Output the [x, y] coordinate of the center of the cell containing the given text.  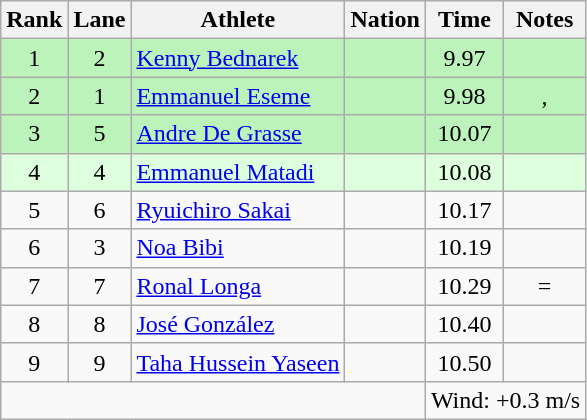
Time [464, 20]
, [545, 96]
10.17 [464, 210]
Kenny Bednarek [238, 58]
Emmanuel Eseme [238, 96]
Ronal Longa [238, 286]
Lane [100, 20]
10.19 [464, 248]
Rank [34, 20]
10.08 [464, 172]
Nation [385, 20]
Notes [545, 20]
10.40 [464, 324]
= [545, 286]
José González [238, 324]
10.07 [464, 134]
Athlete [238, 20]
Wind: +0.3 m/s [505, 400]
9.97 [464, 58]
Emmanuel Matadi [238, 172]
Noa Bibi [238, 248]
10.50 [464, 362]
Andre De Grasse [238, 134]
Taha Hussein Yaseen [238, 362]
Ryuichiro Sakai [238, 210]
10.29 [464, 286]
9.98 [464, 96]
